For the text-containing cell, return its midpoint in (x, y) coordinate format. 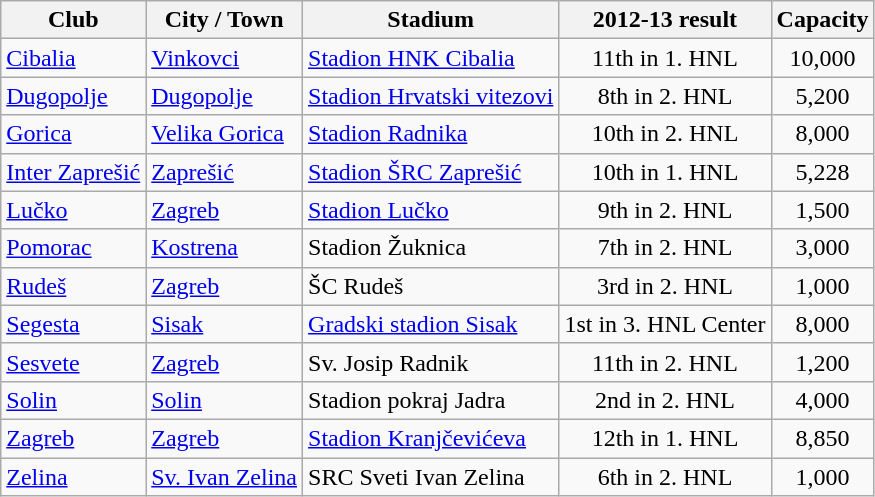
5,228 (822, 172)
Pomorac (74, 248)
8th in 2. HNL (665, 96)
4,000 (822, 400)
12th in 1. HNL (665, 438)
2012-13 result (665, 20)
Inter Zaprešić (74, 172)
Stadion HNK Cibalia (431, 58)
10,000 (822, 58)
Segesta (74, 324)
Sisak (224, 324)
City / Town (224, 20)
Rudeš (74, 286)
SRC Sveti Ivan Zelina (431, 477)
Gradski stadion Sisak (431, 324)
11th in 2. HNL (665, 362)
3,000 (822, 248)
Club (74, 20)
6th in 2. HNL (665, 477)
Cibalia (74, 58)
Kostrena (224, 248)
Stadion ŠRC Zaprešić (431, 172)
Stadion Hrvatski vitezovi (431, 96)
Lučko (74, 210)
8,850 (822, 438)
3rd in 2. HNL (665, 286)
Vinkovci (224, 58)
7th in 2. HNL (665, 248)
Stadion Kranjčevićeva (431, 438)
11th in 1. HNL (665, 58)
Zelina (74, 477)
Stadion Radnika (431, 134)
Sv. Josip Radnik (431, 362)
Stadion Žuknica (431, 248)
9th in 2. HNL (665, 210)
10th in 1. HNL (665, 172)
1st in 3. HNL Center (665, 324)
1,500 (822, 210)
Sv. Ivan Zelina (224, 477)
Capacity (822, 20)
Stadion Lučko (431, 210)
Velika Gorica (224, 134)
1,200 (822, 362)
Stadion pokraj Jadra (431, 400)
Sesvete (74, 362)
Gorica (74, 134)
2nd in 2. HNL (665, 400)
Stadium (431, 20)
10th in 2. HNL (665, 134)
Zaprešić (224, 172)
5,200 (822, 96)
ŠC Rudeš (431, 286)
